For the text-containing cell, return its midpoint in (x, y) coordinate format. 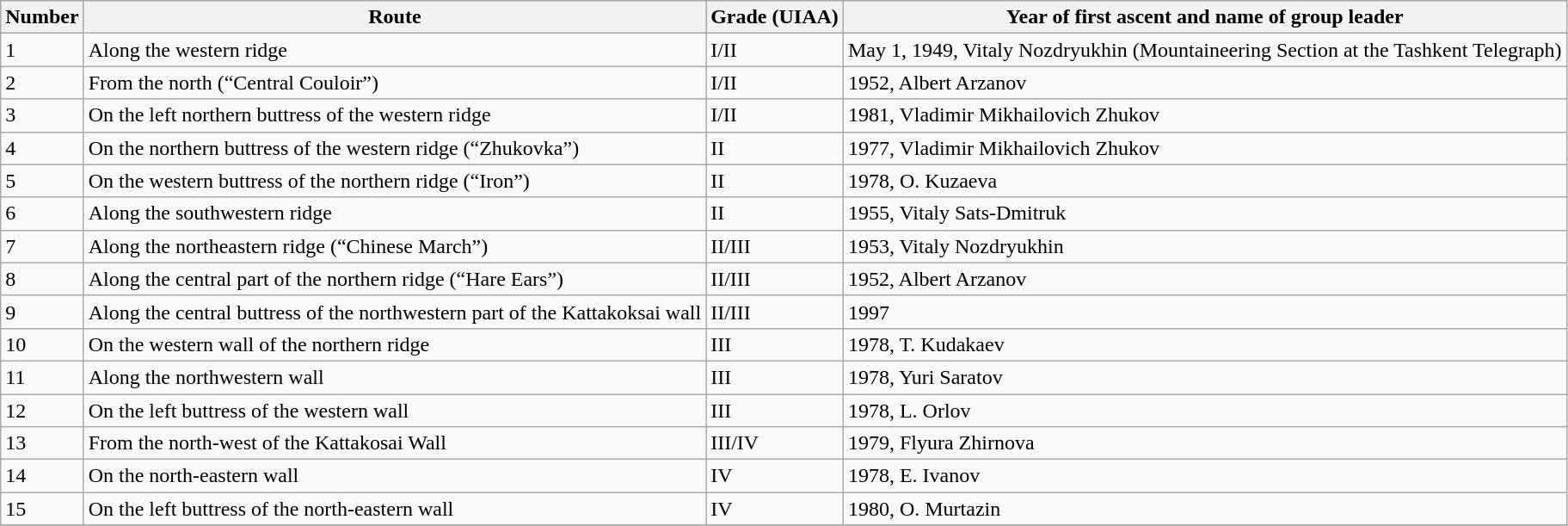
Route (395, 17)
3 (42, 115)
10 (42, 344)
1 (42, 50)
On the western wall of the northern ridge (395, 344)
1980, O. Murtazin (1204, 509)
Number (42, 17)
1978, T. Kudakaev (1204, 344)
1981, Vladimir Mikhailovich Zhukov (1204, 115)
9 (42, 312)
Year of first ascent and name of group leader (1204, 17)
From the north (“Central Couloir”) (395, 83)
15 (42, 509)
7 (42, 246)
Along the western ridge (395, 50)
1979, Flyura Zhirnova (1204, 443)
1978, O. Kuzaeva (1204, 181)
Along the northeastern ridge (“Chinese March”) (395, 246)
8 (42, 279)
On the western buttress of the northern ridge (“Iron”) (395, 181)
13 (42, 443)
12 (42, 411)
4 (42, 148)
On the left buttress of the western wall (395, 411)
Along the central part of the northern ridge (“Hare Ears”) (395, 279)
On the left northern buttress of the western ridge (395, 115)
Along the southwestern ridge (395, 213)
1955, Vitaly Sats-Dmitruk (1204, 213)
2 (42, 83)
From the north-west of the Kattakosai Wall (395, 443)
On the northern buttress of the western ridge (“Zhukovka”) (395, 148)
1978, Yuri Saratov (1204, 377)
1977, Vladimir Mikhailovich Zhukov (1204, 148)
1978, L. Orlov (1204, 411)
1953, Vitaly Nozdryukhin (1204, 246)
Along the central buttress of the northwestern part of the Kattakoksai wall (395, 312)
14 (42, 476)
6 (42, 213)
May 1, 1949, Vitaly Nozdryukhin (Mountaineering Section at the Tashkent Telegraph) (1204, 50)
On the north-eastern wall (395, 476)
1997 (1204, 312)
Grade (UIAA) (775, 17)
1978, E. Ivanov (1204, 476)
11 (42, 377)
On the left buttress of the north-eastern wall (395, 509)
5 (42, 181)
III/IV (775, 443)
Along the northwestern wall (395, 377)
